Capture the cell that displays the provided text and extract its (X, Y) central coordinate. 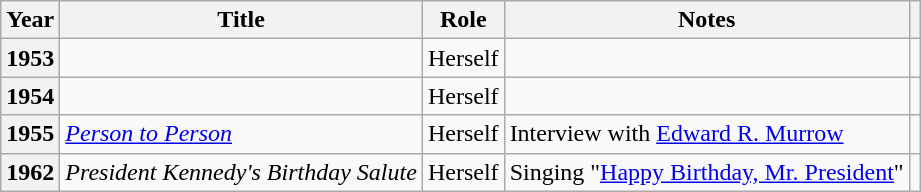
1954 (30, 96)
1962 (30, 172)
President Kennedy's Birthday Salute (242, 172)
Title (242, 20)
Notes (706, 20)
1953 (30, 58)
Person to Person (242, 134)
Interview with Edward R. Murrow (706, 134)
1955 (30, 134)
Year (30, 20)
Role (463, 20)
Singing "Happy Birthday, Mr. President" (706, 172)
